Locate the cell with the specified text and output its (x, y) center coordinate. 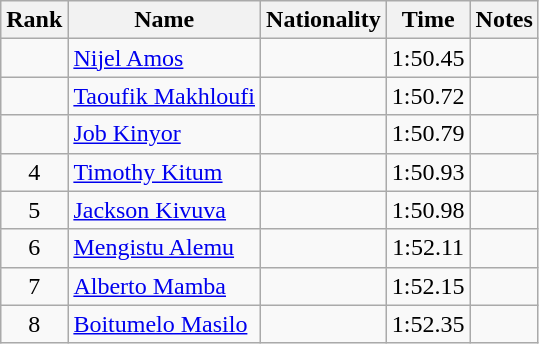
Jackson Kivuva (164, 210)
Boitumelo Masilo (164, 324)
Job Kinyor (164, 134)
1:50.79 (428, 134)
4 (34, 172)
Time (428, 20)
1:52.11 (428, 248)
Timothy Kitum (164, 172)
8 (34, 324)
1:50.93 (428, 172)
6 (34, 248)
Alberto Mamba (164, 286)
Notes (504, 20)
Mengistu Alemu (164, 248)
Nationality (324, 20)
Name (164, 20)
1:52.35 (428, 324)
1:50.45 (428, 58)
1:52.15 (428, 286)
1:50.72 (428, 96)
5 (34, 210)
Rank (34, 20)
1:50.98 (428, 210)
Taoufik Makhloufi (164, 96)
Nijel Amos (164, 58)
7 (34, 286)
